Detect which cell encompasses the target text, then output its [X, Y] center coordinate. 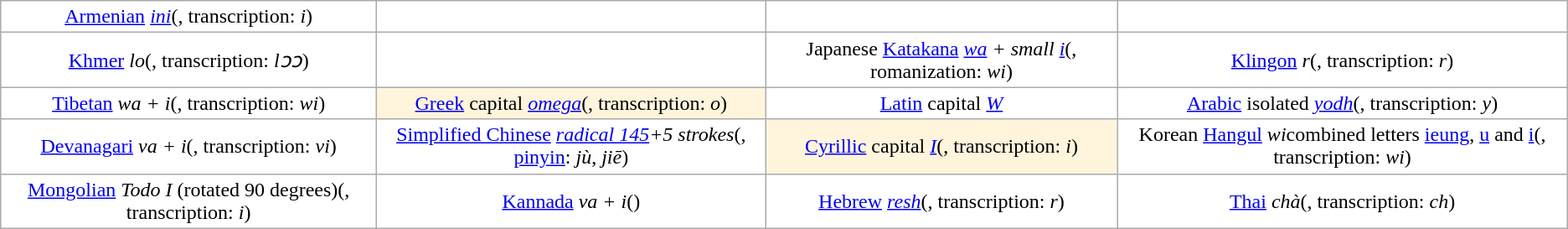
Mongolian Todo I (rotated 90 degrees)(, transcription: i) [189, 201]
Devanagari va + i(, transcription: vi) [189, 146]
Khmer lo(, transcription: lɔɔ) [189, 60]
Arabic isolated yodh(, transcription: y) [1342, 103]
Tibetan wa + i(, transcription: wi) [189, 103]
Hebrew resh(, transcription: r) [941, 201]
Greek capital omega(, transcription: o) [571, 103]
Thai chà(, transcription: ch) [1342, 201]
Korean Hangul wicombined letters ieung, u and i(, transcription: wi) [1342, 146]
Japanese Katakana wa + small i(, romanization: wi) [941, 60]
Cyrillic capital I(, transcription: i) [941, 146]
Klingon r(, transcription: r) [1342, 60]
Kannada va + i() [571, 201]
Latin capital W [941, 103]
Simplified Chinese radical 145+5 strokes(, pinyin: jù, jiē) [571, 146]
Armenian ini(, transcription: i) [189, 17]
